Determine the (x, y) coordinate at the center of the cell enclosing the given text.  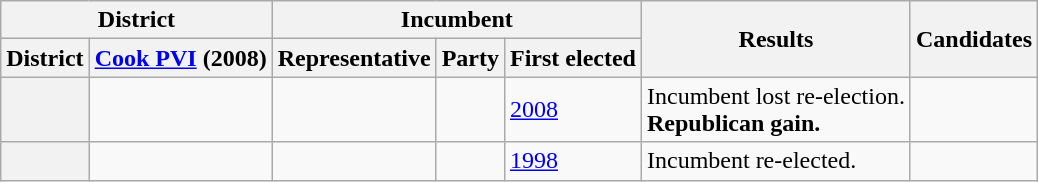
Incumbent (456, 20)
Representative (354, 58)
Cook PVI (2008) (180, 58)
Candidates (974, 39)
First elected (572, 58)
Incumbent lost re-election.Republican gain. (776, 110)
Party (470, 58)
2008 (572, 110)
1998 (572, 161)
Incumbent re-elected. (776, 161)
Results (776, 39)
